Output the [X, Y] coordinate of the center of the cell containing the given text.  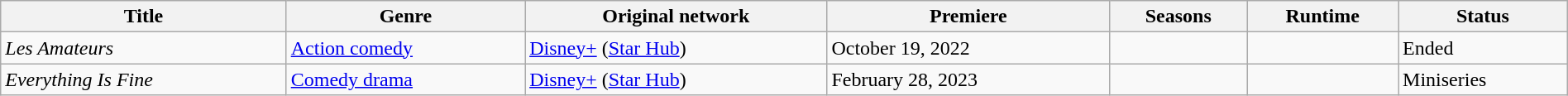
Action comedy [405, 48]
Title [144, 17]
Comedy drama [405, 79]
February 28, 2023 [968, 79]
Ended [1484, 48]
October 19, 2022 [968, 48]
Runtime [1323, 17]
Miniseries [1484, 79]
Seasons [1178, 17]
Everything Is Fine [144, 79]
Original network [676, 17]
Status [1484, 17]
Genre [405, 17]
Premiere [968, 17]
Les Amateurs [144, 48]
